Determine the [x, y] coordinate at the center of the cell enclosing the given text.  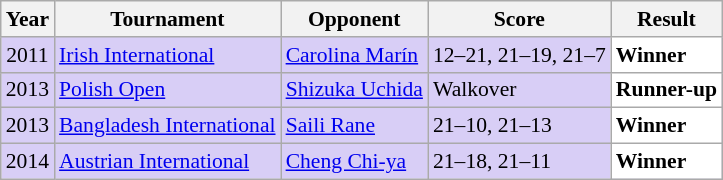
2011 [28, 55]
12–21, 21–19, 21–7 [520, 55]
Bangladesh International [168, 126]
Year [28, 19]
21–18, 21–11 [520, 162]
Tournament [168, 19]
Austrian International [168, 162]
Irish International [168, 55]
Polish Open [168, 90]
21–10, 21–13 [520, 126]
Score [520, 19]
Result [666, 19]
Runner-up [666, 90]
Carolina Marín [354, 55]
Shizuka Uchida [354, 90]
Saili Rane [354, 126]
Cheng Chi-ya [354, 162]
Walkover [520, 90]
2014 [28, 162]
Opponent [354, 19]
